Provide the (x, y) coordinate of the cell's center where the given text is located.  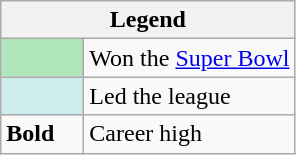
Legend (148, 20)
Won the Super Bowl (190, 58)
Career high (190, 134)
Bold (42, 134)
Led the league (190, 96)
